Search for the cell housing the specified text and yield its [X, Y] center coordinate. 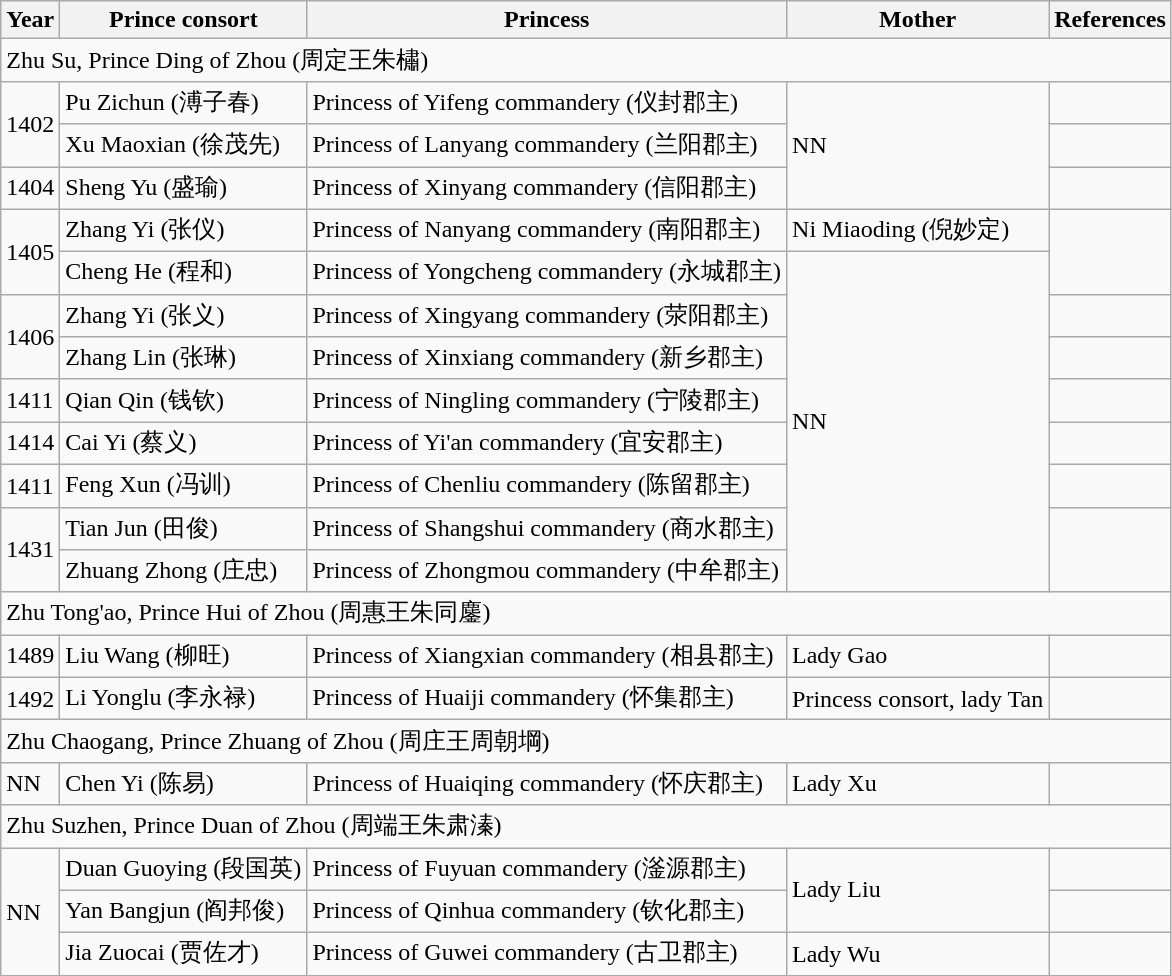
Princess [547, 20]
Princess consort, lady Tan [918, 698]
Princess of Yongcheng commandery (永城郡主) [547, 274]
Princess of Chenliu commandery (陈留郡主) [547, 486]
Princess of Xingyang commandery (荥阳郡主) [547, 316]
1431 [30, 550]
Princess of Shangshui commandery (商水郡主) [547, 528]
Zhu Tong'ao, Prince Hui of Zhou (周惠王朱同鏖) [586, 614]
Cai Yi (蔡义) [184, 444]
Jia Zuocai (贾佐才) [184, 954]
Zhang Lin (张琳) [184, 358]
Prince consort [184, 20]
Princess of Huaiqing commandery (怀庆郡主) [547, 784]
1492 [30, 698]
Zhang Yi (张义) [184, 316]
Princess of Huaiji commandery (怀集郡主) [547, 698]
Zhu Su, Prince Ding of Zhou (周定王朱橚) [586, 60]
Cheng He (程和) [184, 274]
Year [30, 20]
Tian Jun (田俊) [184, 528]
Sheng Yu (盛瑜) [184, 188]
References [1110, 20]
Zhu Chaogang, Prince Zhuang of Zhou (周庄王周朝堈) [586, 742]
1404 [30, 188]
Yan Bangjun (阎邦俊) [184, 912]
Liu Wang (柳旺) [184, 656]
Princess of Xinxiang commandery (新乡郡主) [547, 358]
Qian Qin (钱钦) [184, 400]
Chen Yi (陈易) [184, 784]
Zhang Yi (张仪) [184, 230]
1489 [30, 656]
Princess of Xiangxian commandery (相县郡主) [547, 656]
Princess of Fuyuan commandery (滏源郡主) [547, 870]
Princess of Lanyang commandery (兰阳郡主) [547, 146]
Li Yonglu (李永禄) [184, 698]
1402 [30, 124]
Lady Gao [918, 656]
Princess of Yifeng commandery (仪封郡主) [547, 102]
Princess of Qinhua commandery (钦化郡主) [547, 912]
Pu Zichun (溥子春) [184, 102]
Princess of Nanyang commandery (南阳郡主) [547, 230]
Zhu Suzhen, Prince Duan of Zhou (周端王朱肃溱) [586, 826]
1405 [30, 252]
Princess of Zhongmou commandery (中牟郡主) [547, 572]
Princess of Xinyang commandery (信阳郡主) [547, 188]
Duan Guoying (段国英) [184, 870]
Princess of Yi'an commandery (宜安郡主) [547, 444]
Xu Maoxian (徐茂先) [184, 146]
Mother [918, 20]
Princess of Ningling commandery (宁陵郡主) [547, 400]
1414 [30, 444]
1406 [30, 336]
Lady Wu [918, 954]
Princess of Guwei commandery (古卫郡主) [547, 954]
Lady Xu [918, 784]
Ni Miaoding (倪妙定) [918, 230]
Lady Liu [918, 890]
Zhuang Zhong (庄忠) [184, 572]
Feng Xun (冯训) [184, 486]
